Detect which cell encompasses the target text, then output its [x, y] center coordinate. 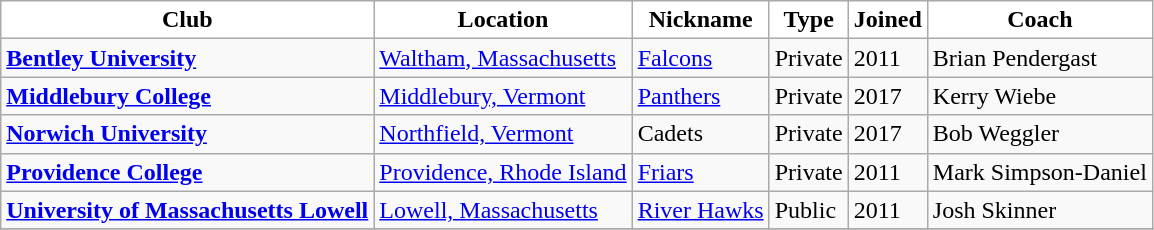
Josh Skinner [1040, 210]
Mark Simpson-Daniel [1040, 172]
Type [808, 20]
Bob Weggler [1040, 134]
Northfield, Vermont [503, 134]
Waltham, Massachusetts [503, 58]
Joined [888, 20]
Brian Pendergast [1040, 58]
Nickname [700, 20]
Middlebury, Vermont [503, 96]
Kerry Wiebe [1040, 96]
Middlebury College [188, 96]
Lowell, Massachusetts [503, 210]
Public [808, 210]
University of Massachusetts Lowell [188, 210]
Club [188, 20]
Cadets [700, 134]
Coach [1040, 20]
Providence, Rhode Island [503, 172]
Norwich University [188, 134]
Bentley University [188, 58]
River Hawks [700, 210]
Falcons [700, 58]
Providence College [188, 172]
Panthers [700, 96]
Friars [700, 172]
Location [503, 20]
